Output the [x, y] coordinate of the center of the cell containing the given text.  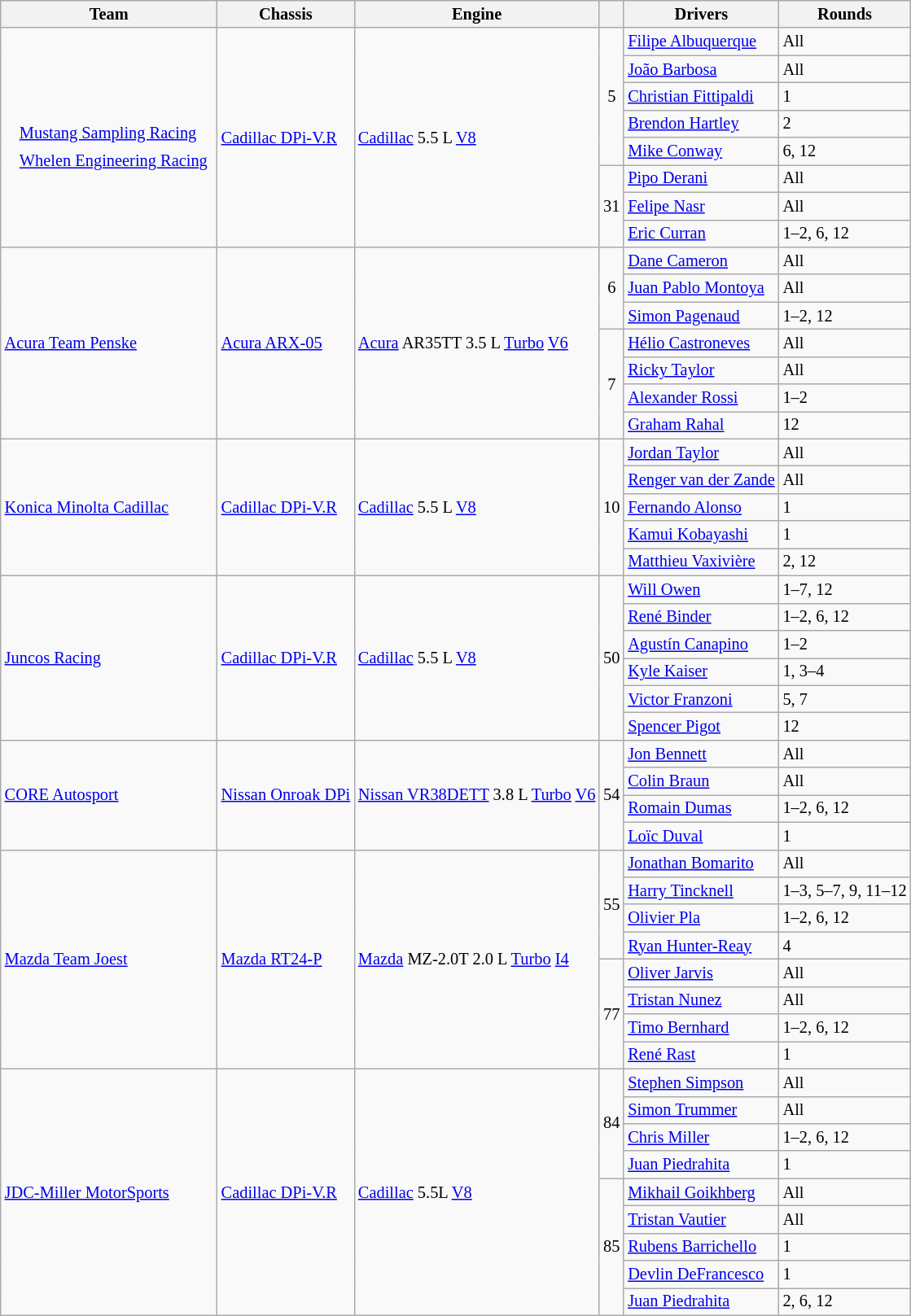
Fernando Alonso [701, 507]
Konica Minolta Cadillac [109, 507]
Mazda Team Joest [109, 959]
Acura AR35TT 3.5 L Turbo V6 [477, 343]
Mustang Sampling Racing Whelen Engineering Racing [109, 137]
Juan Pablo Montoya [701, 288]
Mike Conway [701, 151]
Timo Bernhard [701, 1028]
Brendon Hartley [701, 124]
Nissan Onroak DPi [286, 794]
84 [611, 1123]
Renger van der Zande [701, 479]
6, 12 [845, 151]
Alexander Rossi [701, 398]
Hélio Castroneves [701, 343]
6 [611, 288]
Rubens Barrichello [701, 1247]
77 [611, 1014]
31 [611, 205]
2, 6, 12 [845, 1301]
Oliver Jarvis [701, 973]
Loïc Duval [701, 836]
Engine [477, 14]
Mustang Sampling Racing [114, 133]
Victor Franzoni [701, 699]
10 [611, 507]
Team [109, 14]
Mazda RT24-P [286, 959]
Rounds [845, 14]
Jonathan Bomarito [701, 863]
1–7, 12 [845, 589]
Matthieu Vaxivière [701, 562]
85 [611, 1247]
Jordan Taylor [701, 453]
Pipo Derani [701, 178]
Acura Team Penske [109, 343]
7 [611, 384]
CORE Autosport [109, 794]
Drivers [701, 14]
Harry Tincknell [701, 890]
Simon Pagenaud [701, 316]
Ricky Taylor [701, 370]
Kyle Kaiser [701, 671]
5 [611, 96]
Romain Dumas [701, 808]
1–2, 12 [845, 316]
Eric Curran [701, 234]
Tristan Vautier [701, 1219]
2, 12 [845, 562]
Kamui Kobayashi [701, 535]
Juncos Racing [109, 658]
Agustín Canapino [701, 644]
Felipe Nasr [701, 206]
Mikhail Goikhberg [701, 1192]
Ryan Hunter-Reay [701, 946]
Devlin DeFrancesco [701, 1274]
Dane Cameron [701, 260]
Jon Bennett [701, 754]
René Rast [701, 1055]
Cadillac 5.5L V8 [477, 1191]
Acura ARX-05 [286, 343]
50 [611, 658]
5, 7 [845, 699]
Spencer Pigot [701, 726]
Chris Miller [701, 1137]
Simon Trummer [701, 1110]
JDC-Miller MotorSports [109, 1191]
René Binder [701, 617]
Graham Rahal [701, 425]
Filipe Albuquerque [701, 42]
João Barbosa [701, 69]
Mazda MZ-2.0T 2.0 L Turbo I4 [477, 959]
4 [845, 946]
1, 3–4 [845, 671]
Will Owen [701, 589]
Christian Fittipaldi [701, 96]
Tristan Nunez [701, 1000]
55 [611, 905]
Whelen Engineering Racing [114, 161]
Colin Braun [701, 781]
54 [611, 794]
1–3, 5–7, 9, 11–12 [845, 890]
Chassis [286, 14]
Nissan VR38DETT 3.8 L Turbo V6 [477, 794]
Stephen Simpson [701, 1082]
Olivier Pla [701, 918]
2 [845, 124]
